Locate the cell with the specified text and output its [X, Y] center coordinate. 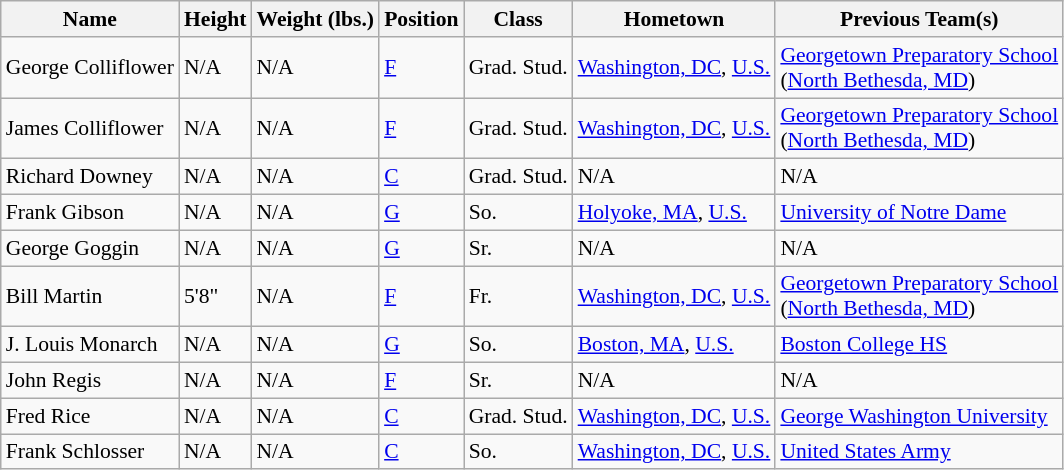
Fred Rice [90, 416]
Bill Martin [90, 296]
Richard Downey [90, 177]
Boston College HS [919, 345]
Frank Gibson [90, 213]
Frank Schlosser [90, 452]
University of Notre Dame [919, 213]
Class [518, 19]
Position [421, 19]
J. Louis Monarch [90, 345]
Boston, MA, U.S. [674, 345]
Height [215, 19]
Hometown [674, 19]
Holyoke, MA, U.S. [674, 213]
Weight (lbs.) [315, 19]
Fr. [518, 296]
United States Army [919, 452]
George Goggin [90, 248]
Name [90, 19]
George Colliflower [90, 68]
John Regis [90, 381]
5'8" [215, 296]
George Washington University [919, 416]
James Colliflower [90, 128]
Previous Team(s) [919, 19]
